Provide the [X, Y] coordinate of the cell's center where the given text is located.  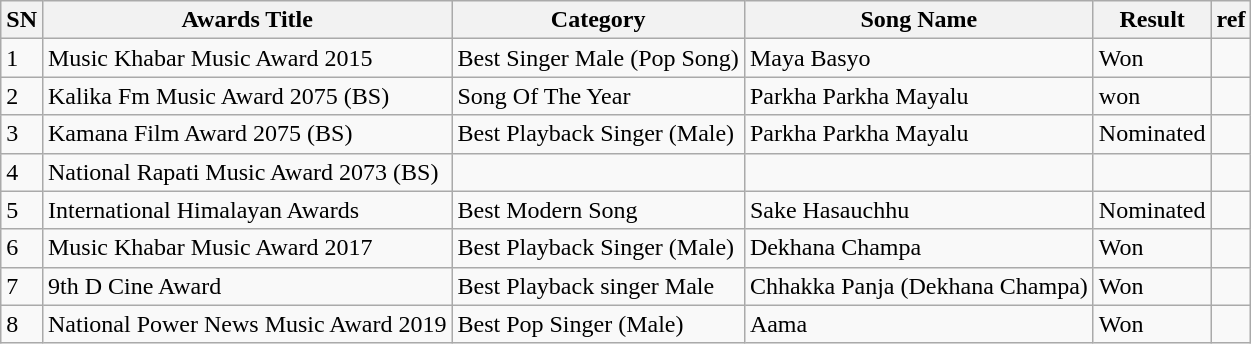
Best Playback singer Male [598, 286]
3 [22, 134]
5 [22, 210]
Aama [918, 324]
Result [1152, 20]
6 [22, 248]
7 [22, 286]
won [1152, 96]
9th D Cine Award [246, 286]
Category [598, 20]
Sake Hasauchhu [918, 210]
2 [22, 96]
Best Modern Song [598, 210]
Song Name [918, 20]
Song Of The Year [598, 96]
8 [22, 324]
Best Pop Singer (Male) [598, 324]
Music Khabar Music Award 2015 [246, 58]
International Himalayan Awards [246, 210]
Best Singer Male (Pop Song) [598, 58]
Kamana Film Award 2075 (BS) [246, 134]
Kalika Fm Music Award 2075 (BS) [246, 96]
National Rapati Music Award 2073 (BS) [246, 172]
Maya Basyo [918, 58]
Dekhana Champa [918, 248]
Chhakka Panja (Dekhana Champa) [918, 286]
National Power News Music Award 2019 [246, 324]
Music Khabar Music Award 2017 [246, 248]
4 [22, 172]
Awards Title [246, 20]
1 [22, 58]
SN [22, 20]
ref [1231, 20]
